Provide the (X, Y) coordinate of the cell's center where the given text is located.  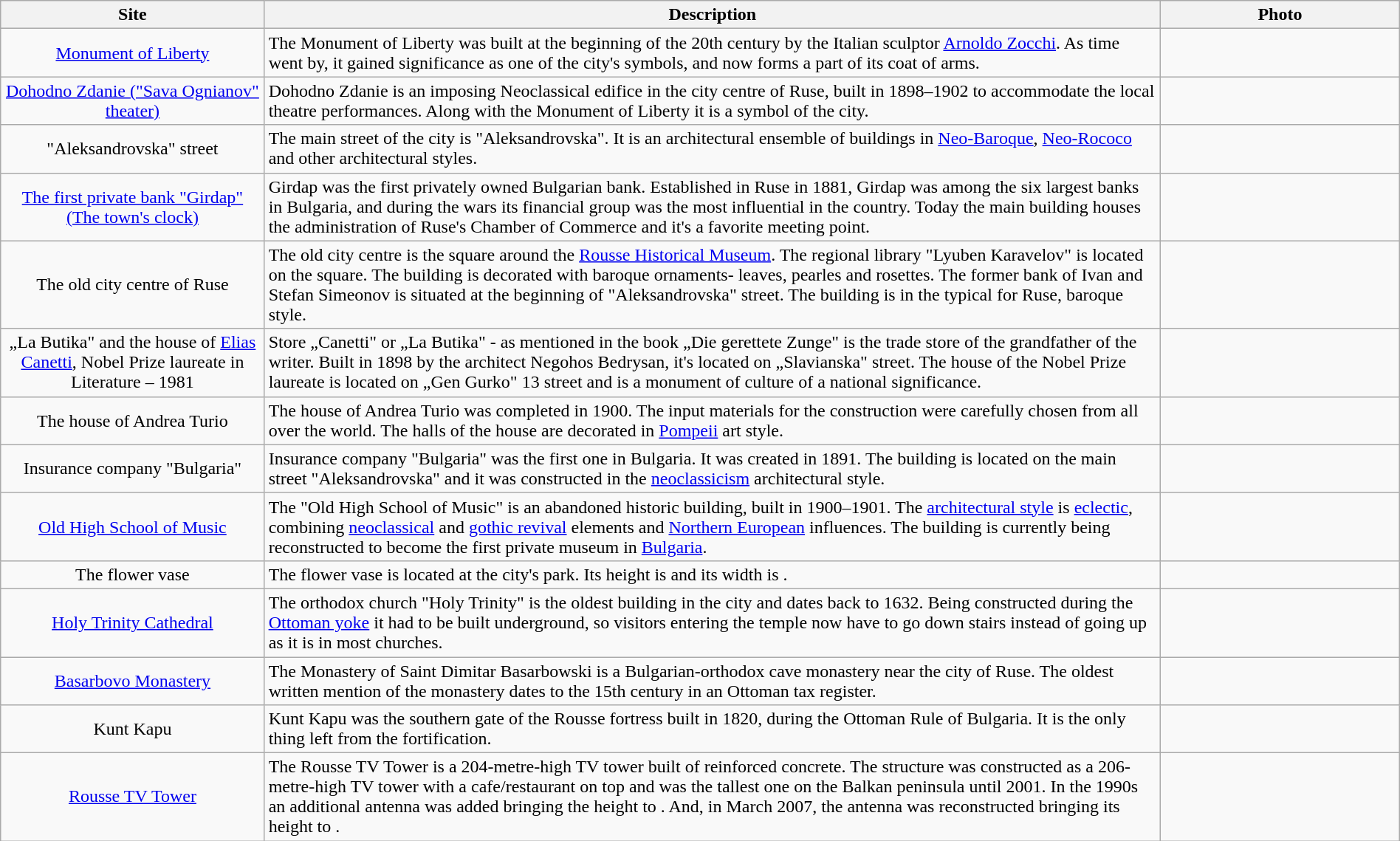
The old city centre of Ruse (133, 285)
Description (713, 15)
The flower vase is located at the city's park. Its height is and its width is . (713, 574)
"Aleksandrovska" street (133, 149)
The first private bank "Girdap" (The town's clock) (133, 207)
Site (133, 15)
Basarbovo Monastery (133, 681)
Monument of Liberty (133, 53)
Insurance company "Bulgaria" (133, 468)
Holy Trinity Cathedral (133, 622)
Old High School of Music (133, 526)
Photo (1280, 15)
„La Butika" and the house of Elias Canetti, Nobel Prize laureate in Literature – 1981 (133, 363)
The house of Andrea Turio (133, 421)
Dohodno Zdanie ("Sava Ognianov" theater) (133, 100)
The flower vase (133, 574)
Rousse TV Tower (133, 797)
Kunt Kapu (133, 730)
